For the text-containing cell, return its midpoint in (X, Y) coordinate format. 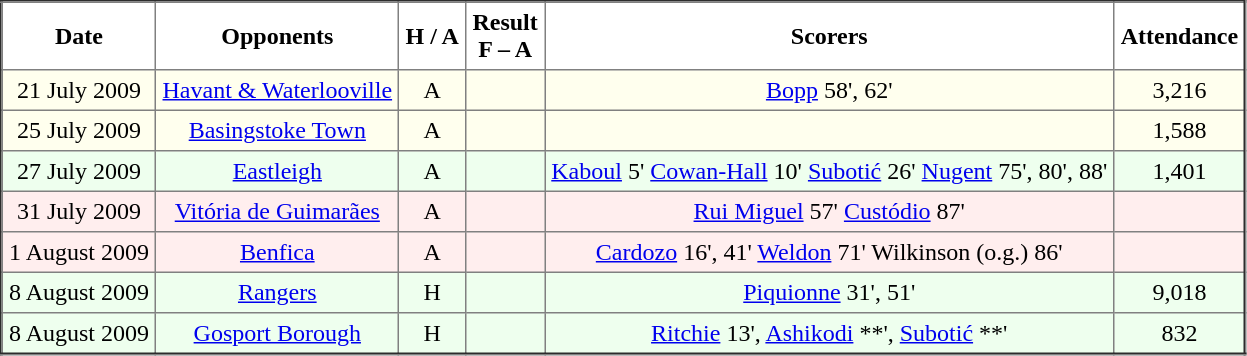
832 (1180, 334)
1,588 (1180, 130)
Bopp 58', 62' (830, 90)
27 July 2009 (79, 171)
Havant & Waterlooville (278, 90)
Basingstoke Town (278, 130)
Eastleigh (278, 171)
Cardozo 16', 41' Weldon 71' Wilkinson (o.g.) 86' (830, 252)
Vitória de Guimarães (278, 211)
Scorers (830, 36)
21 July 2009 (79, 90)
Gosport Borough (278, 334)
25 July 2009 (79, 130)
Ritchie 13', Ashikodi **', Subotić **' (830, 334)
1,401 (1180, 171)
1 August 2009 (79, 252)
H / A (432, 36)
Rui Miguel 57' Custódio 87' (830, 211)
Attendance (1180, 36)
Kaboul 5' Cowan-Hall 10' Subotić 26' Nugent 75', 80', 88' (830, 171)
Benfica (278, 252)
Opponents (278, 36)
Piquionne 31', 51' (830, 292)
Date (79, 36)
3,216 (1180, 90)
31 July 2009 (79, 211)
9,018 (1180, 292)
Rangers (278, 292)
ResultF – A (506, 36)
